Find where the given text appears and provide that cell's center as [x, y] coordinate. 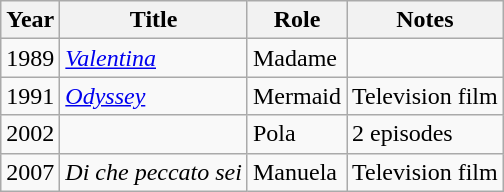
Role [296, 20]
Year [30, 20]
Mermaid [296, 96]
Odyssey [154, 96]
Notes [426, 20]
Manuela [296, 172]
Valentina [154, 58]
2 episodes [426, 134]
Pola [296, 134]
1991 [30, 96]
Title [154, 20]
Madame [296, 58]
2007 [30, 172]
2002 [30, 134]
Di che peccato sei [154, 172]
1989 [30, 58]
